From the cell containing the given text, extract its center point as (X, Y) coordinate. 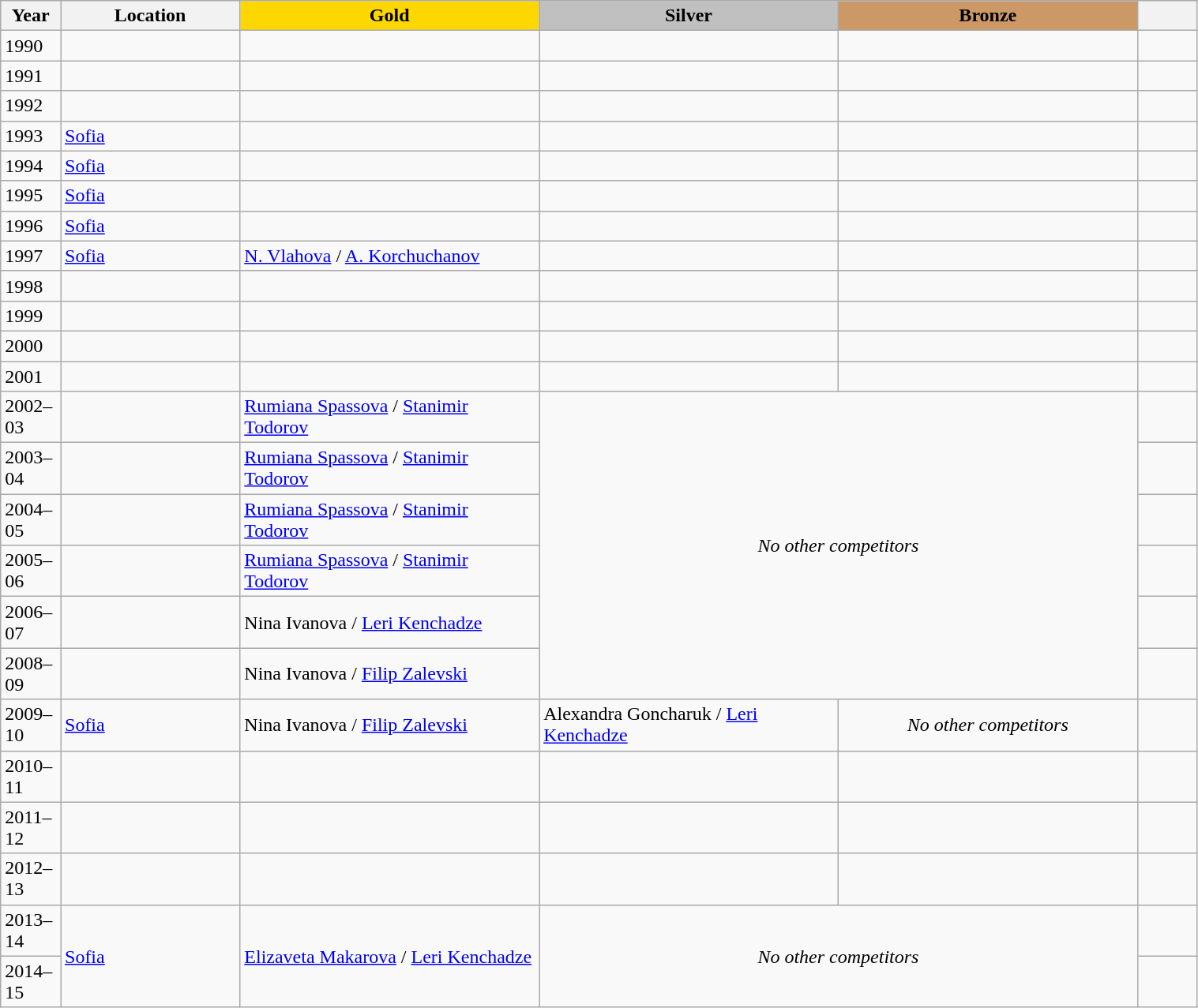
Bronze (987, 16)
1997 (31, 256)
Year (31, 16)
2004–05 (31, 519)
2012–13 (31, 879)
1991 (31, 76)
Gold (390, 16)
2013–14 (31, 930)
1995 (31, 196)
2002–03 (31, 417)
2003–04 (31, 469)
2001 (31, 377)
2005–06 (31, 571)
1996 (31, 226)
2014–15 (31, 982)
2009–10 (31, 725)
1993 (31, 136)
1990 (31, 46)
2011–12 (31, 827)
2008–09 (31, 674)
1994 (31, 166)
Silver (689, 16)
2010–11 (31, 777)
Nina Ivanova / Leri Kenchadze (390, 622)
Location (150, 16)
2006–07 (31, 622)
1999 (31, 316)
N. Vlahova / A. Korchuchanov (390, 256)
Alexandra Goncharuk / Leri Kenchadze (689, 725)
1992 (31, 106)
Elizaveta Makarova / Leri Kenchadze (390, 956)
2000 (31, 346)
1998 (31, 286)
